Identify which cell holds the provided text, then report its [X, Y] central coordinate. 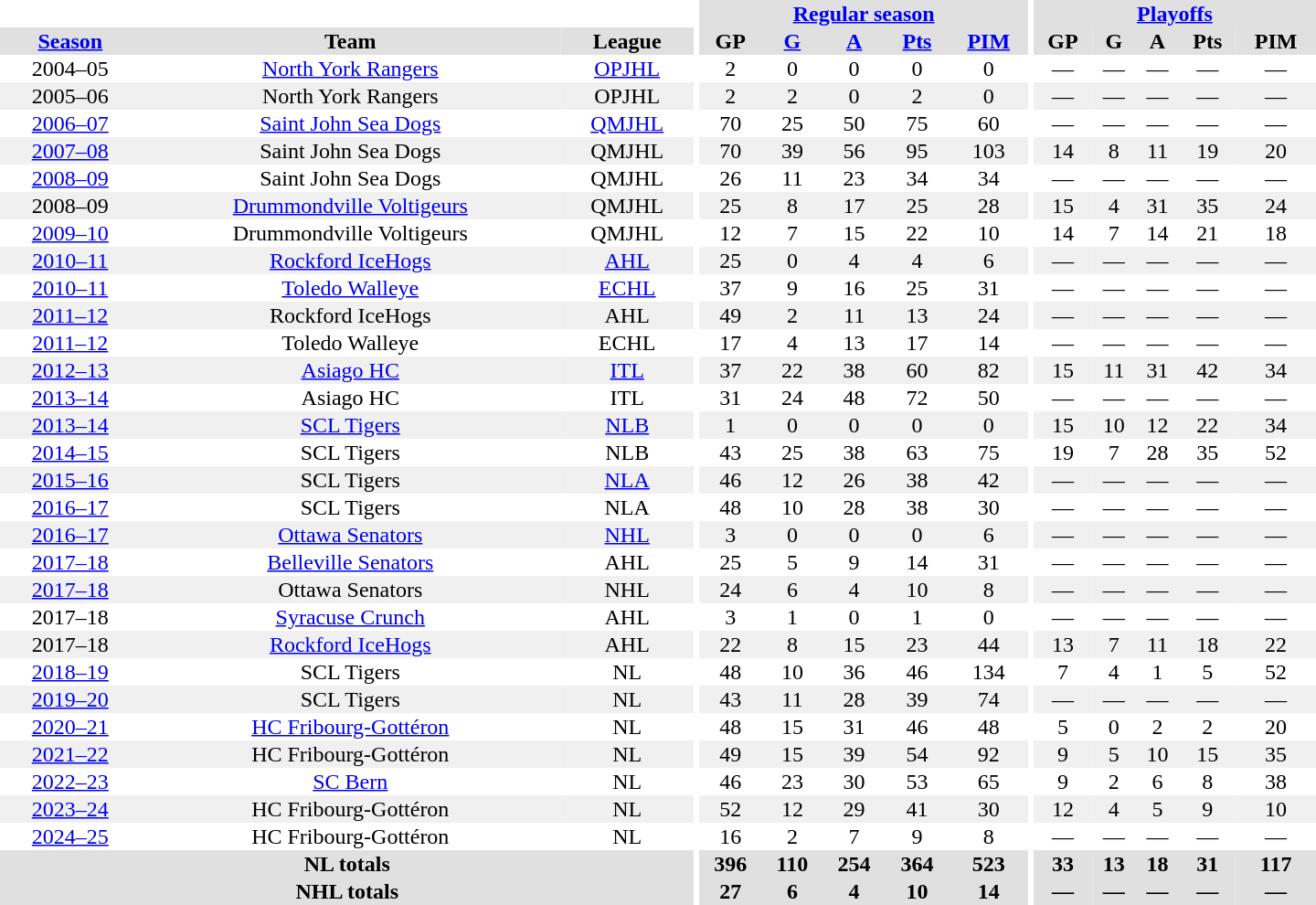
21 [1207, 233]
2023–24 [70, 809]
29 [854, 809]
364 [918, 864]
2009–10 [70, 233]
54 [918, 754]
63 [918, 452]
2004–05 [70, 69]
110 [793, 864]
53 [918, 782]
103 [989, 151]
44 [989, 644]
33 [1063, 864]
56 [854, 151]
NL totals [347, 864]
2015–16 [70, 480]
Playoffs [1175, 14]
523 [989, 864]
NHL totals [347, 891]
2019–20 [70, 699]
36 [854, 672]
Season [70, 41]
2018–19 [70, 672]
95 [918, 151]
27 [731, 891]
2012–13 [70, 370]
2005–06 [70, 96]
2020–21 [70, 727]
117 [1276, 864]
Regular season [865, 14]
82 [989, 370]
74 [989, 699]
SC Bern [351, 782]
134 [989, 672]
254 [854, 864]
Belleville Senators [351, 562]
2022–23 [70, 782]
League [627, 41]
92 [989, 754]
41 [918, 809]
2014–15 [70, 452]
396 [731, 864]
Syracuse Crunch [351, 617]
2006–07 [70, 123]
72 [918, 398]
2024–25 [70, 836]
Team [351, 41]
2021–22 [70, 754]
2007–08 [70, 151]
65 [989, 782]
